Determine the [X, Y] coordinate at the center of the cell enclosing the given text.  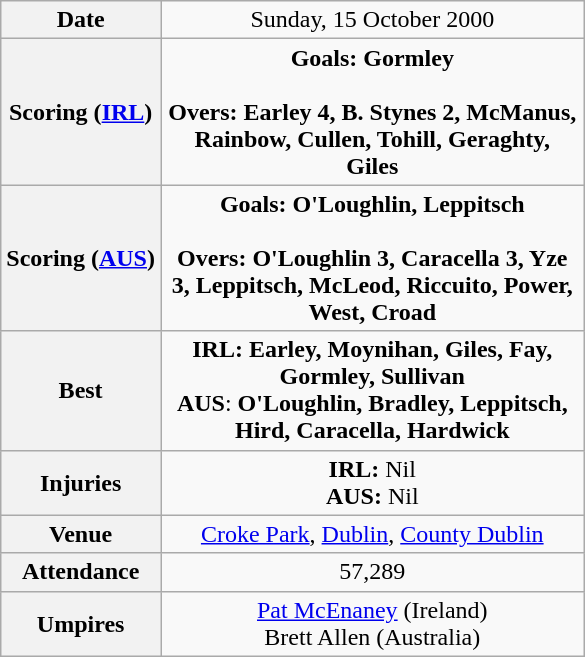
Best [81, 390]
Goals: Gormley Overs: Earley 4, B. Stynes 2, McManus, Rainbow, Cullen, Tohill, Geraghty, Giles [372, 112]
Venue [81, 534]
Injuries [81, 482]
Scoring (AUS) [81, 258]
Scoring (IRL) [81, 112]
57,289 [372, 572]
Sunday, 15 October 2000 [372, 20]
Croke Park, Dublin, County Dublin [372, 534]
Umpires [81, 624]
Goals: O'Loughlin, LeppitschOvers: O'Loughlin 3, Caracella 3, Yze 3, Leppitsch, McLeod, Riccuito, Power, West, Croad [372, 258]
Pat McEnaney (Ireland) Brett Allen (Australia) [372, 624]
Attendance [81, 572]
IRL: Nil AUS: Nil [372, 482]
Date [81, 20]
IRL: Earley, Moynihan, Giles, Fay, Gormley, Sullivan AUS: O'Loughlin, Bradley, Leppitsch, Hird, Caracella, Hardwick [372, 390]
